Detect which cell encompasses the target text, then output its (x, y) center coordinate. 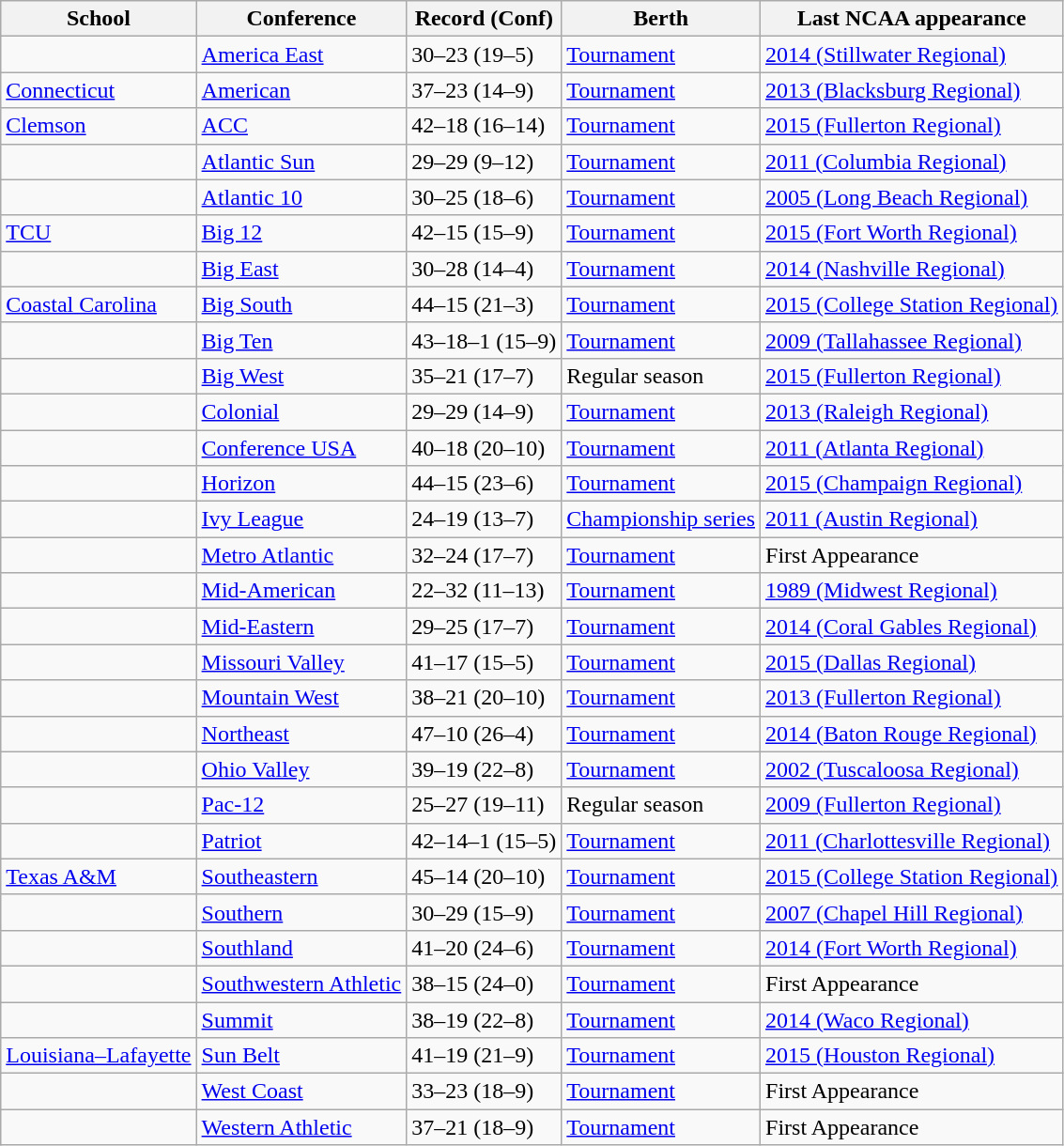
2014 (Stillwater Regional) (912, 54)
2009 (Tallahassee Regional) (912, 340)
41–19 (21–9) (485, 1056)
30–23 (19–5) (485, 54)
Western Athletic (301, 1127)
39–19 (22–8) (485, 769)
2015 (Dallas Regional) (912, 662)
2011 (Columbia Regional) (912, 162)
Big West (301, 376)
30–29 (15–9) (485, 912)
Record (Conf) (485, 19)
38–19 (22–8) (485, 1019)
School (99, 19)
Missouri Valley (301, 662)
2014 (Fort Worth Regional) (912, 948)
Mid-Eastern (301, 627)
42–14–1 (15–5) (485, 841)
Big Ten (301, 340)
Texas A&M (99, 876)
Championship series (661, 519)
Southland (301, 948)
2015 (Fort Worth Regional) (912, 233)
47–10 (26–4) (485, 734)
2011 (Charlottesville Regional) (912, 841)
Southern (301, 912)
Horizon (301, 484)
2015 (Houston Regional) (912, 1056)
42–15 (15–9) (485, 233)
Big 12 (301, 233)
Summit (301, 1019)
41–20 (24–6) (485, 948)
Patriot (301, 841)
43–18–1 (15–9) (485, 340)
Northeast (301, 734)
2009 (Fullerton Regional) (912, 805)
2013 (Blacksburg Regional) (912, 90)
37–23 (14–9) (485, 90)
22–32 (11–13) (485, 591)
Southwestern Athletic (301, 983)
38–21 (20–10) (485, 698)
2011 (Atlanta Regional) (912, 448)
Metro Atlantic (301, 555)
Louisiana–Lafayette (99, 1056)
Conference (301, 19)
38–15 (24–0) (485, 983)
2002 (Tuscaloosa Regional) (912, 769)
Atlantic 10 (301, 197)
44–15 (23–6) (485, 484)
29–29 (14–9) (485, 411)
West Coast (301, 1092)
Mid-American (301, 591)
Clemson (99, 126)
2011 (Austin Regional) (912, 519)
44–15 (21–3) (485, 304)
Sun Belt (301, 1056)
2013 (Fullerton Regional) (912, 698)
2014 (Nashville Regional) (912, 269)
45–14 (20–10) (485, 876)
2015 (Champaign Regional) (912, 484)
40–18 (20–10) (485, 448)
29–25 (17–7) (485, 627)
2014 (Baton Rouge Regional) (912, 734)
30–25 (18–6) (485, 197)
2014 (Coral Gables Regional) (912, 627)
42–18 (16–14) (485, 126)
Berth (661, 19)
Atlantic Sun (301, 162)
24–19 (13–7) (485, 519)
Conference USA (301, 448)
Mountain West (301, 698)
25–27 (19–11) (485, 805)
32–24 (17–7) (485, 555)
ACC (301, 126)
Ohio Valley (301, 769)
Pac-12 (301, 805)
2007 (Chapel Hill Regional) (912, 912)
33–23 (18–9) (485, 1092)
30–28 (14–4) (485, 269)
41–17 (15–5) (485, 662)
Ivy League (301, 519)
Big South (301, 304)
America East (301, 54)
35–21 (17–7) (485, 376)
American (301, 90)
2014 (Waco Regional) (912, 1019)
Southeastern (301, 876)
TCU (99, 233)
2013 (Raleigh Regional) (912, 411)
Colonial (301, 411)
Big East (301, 269)
29–29 (9–12) (485, 162)
Last NCAA appearance (912, 19)
Connecticut (99, 90)
1989 (Midwest Regional) (912, 591)
37–21 (18–9) (485, 1127)
Coastal Carolina (99, 304)
2005 (Long Beach Regional) (912, 197)
